From the cell containing the given text, extract its center point as [X, Y] coordinate. 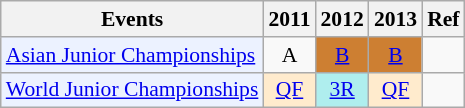
2013 [396, 19]
Ref [443, 19]
A [289, 55]
World Junior Championships [132, 90]
Events [132, 19]
2011 [289, 19]
Asian Junior Championships [132, 55]
2012 [342, 19]
3R [342, 90]
